Find where the given text appears and provide that cell's center as [x, y] coordinate. 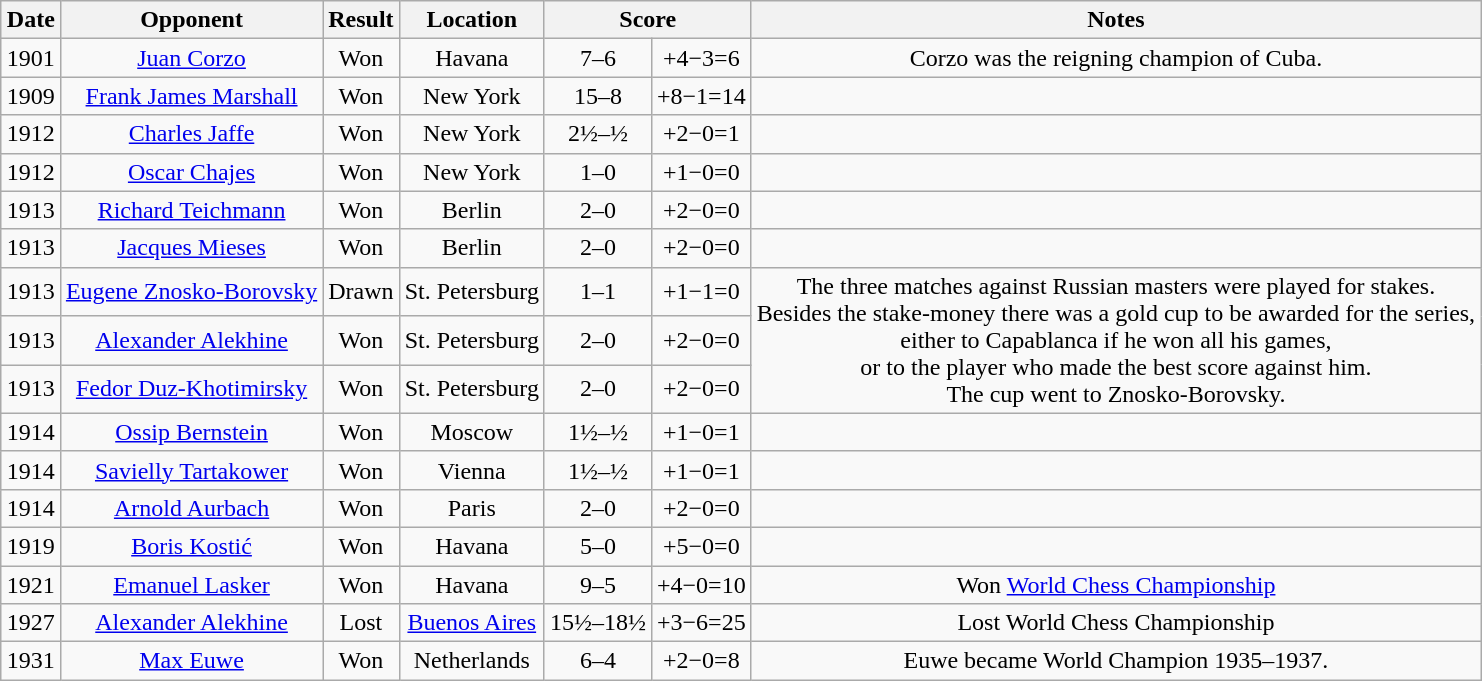
9–5 [598, 585]
Netherlands [472, 661]
+2−0=1 [701, 134]
1921 [30, 585]
1901 [30, 58]
Juan Corzo [191, 58]
Date [30, 20]
1909 [30, 96]
1919 [30, 546]
Ossip Bernstein [191, 432]
6–4 [598, 661]
Paris [472, 508]
Charles Jaffe [191, 134]
1927 [30, 623]
Vienna [472, 470]
Moscow [472, 432]
Drawn [361, 292]
Fedor Duz-Khotimirsky [191, 390]
+3−6=25 [701, 623]
+8−1=14 [701, 96]
Lost World Chess Championship [1116, 623]
1–0 [598, 172]
Richard Teichmann [191, 210]
Location [472, 20]
+4−3=6 [701, 58]
1–1 [598, 292]
Euwe became World Champion 1935–1937. [1116, 661]
Savielly Tartakower [191, 470]
Jacques Mieses [191, 248]
Oscar Chajes [191, 172]
Eugene Znosko-Borovsky [191, 292]
Won World Chess Championship [1116, 585]
Emanuel Lasker [191, 585]
+1−1=0 [701, 292]
1931 [30, 661]
Buenos Aires [472, 623]
15–8 [598, 96]
+2−0=8 [701, 661]
Notes [1116, 20]
+4−0=10 [701, 585]
Corzo was the reigning champion of Cuba. [1116, 58]
15½–18½ [598, 623]
7–6 [598, 58]
+5−0=0 [701, 546]
2½–½ [598, 134]
Boris Kostić [191, 546]
Lost [361, 623]
Max Euwe [191, 661]
+1−0=0 [701, 172]
Result [361, 20]
5–0 [598, 546]
Frank James Marshall [191, 96]
Score [648, 20]
Opponent [191, 20]
Arnold Aurbach [191, 508]
